Capture the cell that displays the provided text and extract its (x, y) central coordinate. 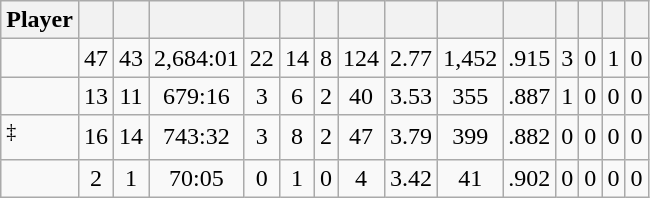
3.42 (412, 178)
4 (362, 178)
‡ (40, 138)
1,452 (470, 58)
3.53 (412, 96)
11 (132, 96)
.882 (530, 138)
13 (96, 96)
.915 (530, 58)
2,684:01 (197, 58)
3.79 (412, 138)
2.77 (412, 58)
6 (296, 96)
355 (470, 96)
399 (470, 138)
22 (262, 58)
743:32 (197, 138)
70:05 (197, 178)
.902 (530, 178)
41 (470, 178)
Player (40, 20)
43 (132, 58)
16 (96, 138)
.887 (530, 96)
124 (362, 58)
40 (362, 96)
679:16 (197, 96)
